For the text-containing cell, return its midpoint in (X, Y) coordinate format. 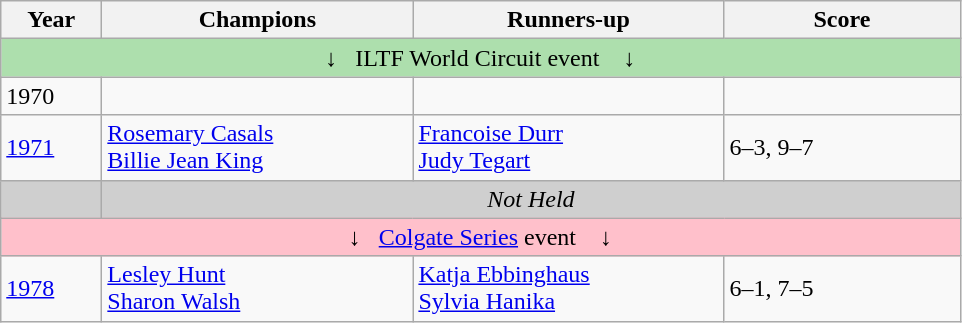
6–3, 9–7 (842, 148)
1970 (52, 96)
↓ ILTF World Circuit event ↓ (480, 58)
Year (52, 20)
Score (842, 20)
Not Held (531, 199)
1971 (52, 148)
6–1, 7–5 (842, 288)
1978 (52, 288)
Lesley Hunt Sharon Walsh (258, 288)
Francoise Durr Judy Tegart (568, 148)
Champions (258, 20)
↓ Colgate Series event ↓ (480, 237)
Katja Ebbinghaus Sylvia Hanika (568, 288)
Runners-up (568, 20)
Rosemary Casals Billie Jean King (258, 148)
